Find where the given text appears and provide that cell's center as (X, Y) coordinate. 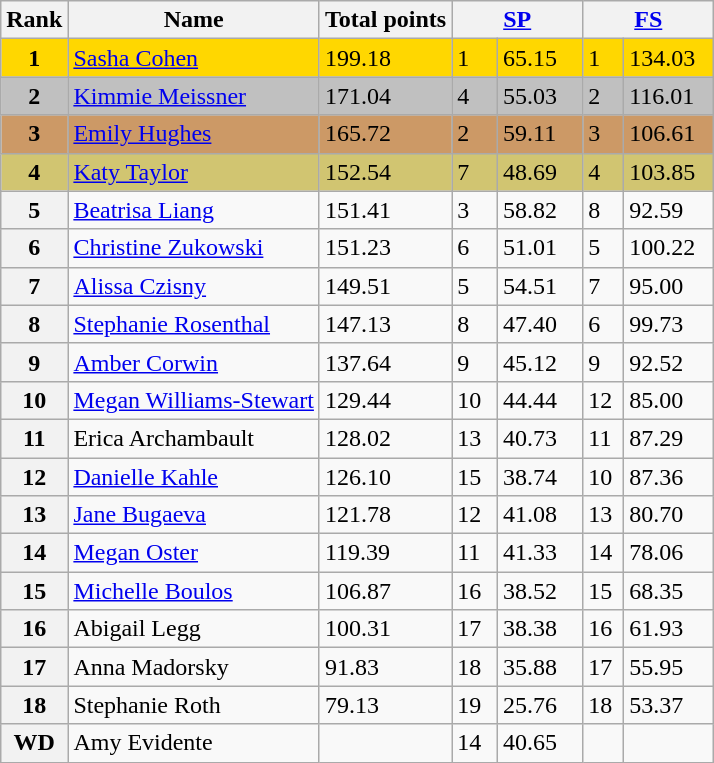
152.54 (385, 172)
41.33 (540, 553)
54.51 (540, 286)
65.15 (540, 58)
Jane Bugaeva (194, 515)
47.40 (540, 324)
Beatrisa Liang (194, 210)
149.51 (385, 286)
Katy Taylor (194, 172)
137.64 (385, 362)
WD (34, 743)
Megan Williams-Stewart (194, 400)
100.22 (669, 248)
91.83 (385, 667)
80.70 (669, 515)
Megan Oster (194, 553)
38.74 (540, 477)
Kimmie Meissner (194, 96)
55.03 (540, 96)
134.03 (669, 58)
Amber Corwin (194, 362)
147.13 (385, 324)
Abigail Legg (194, 629)
121.78 (385, 515)
44.44 (540, 400)
128.02 (385, 438)
SP (518, 20)
126.10 (385, 477)
87.29 (669, 438)
Stephanie Rosenthal (194, 324)
Alissa Czisny (194, 286)
Emily Hughes (194, 134)
48.69 (540, 172)
100.31 (385, 629)
106.87 (385, 591)
129.44 (385, 400)
Danielle Kahle (194, 477)
151.23 (385, 248)
199.18 (385, 58)
51.01 (540, 248)
55.95 (669, 667)
106.61 (669, 134)
38.38 (540, 629)
35.88 (540, 667)
68.35 (669, 591)
45.12 (540, 362)
92.59 (669, 210)
171.04 (385, 96)
Sasha Cohen (194, 58)
25.76 (540, 705)
FS (648, 20)
151.41 (385, 210)
165.72 (385, 134)
41.08 (540, 515)
40.65 (540, 743)
Name (194, 20)
95.00 (669, 286)
99.73 (669, 324)
79.13 (385, 705)
Rank (34, 20)
38.52 (540, 591)
Total points (385, 20)
19 (475, 705)
61.93 (669, 629)
116.01 (669, 96)
Stephanie Roth (194, 705)
58.82 (540, 210)
119.39 (385, 553)
Anna Madorsky (194, 667)
78.06 (669, 553)
Amy Evidente (194, 743)
103.85 (669, 172)
Christine Zukowski (194, 248)
85.00 (669, 400)
87.36 (669, 477)
Erica Archambault (194, 438)
40.73 (540, 438)
59.11 (540, 134)
Michelle Boulos (194, 591)
92.52 (669, 362)
53.37 (669, 705)
